Identify which cell holds the provided text, then report its [x, y] central coordinate. 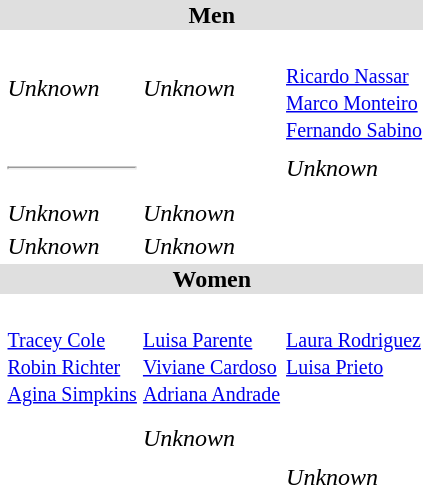
Luisa ParenteViviane CardosoAdriana Andrade [211, 352]
Tracey ColeRobin RichterAgina Simpkins [72, 352]
